Scan for the cell matching the given text and deliver its [X, Y] coordinate at center. 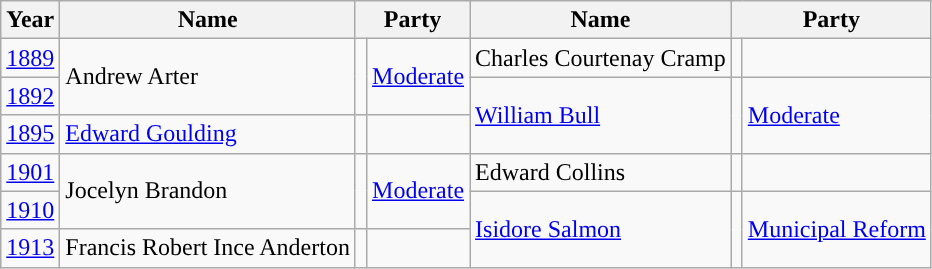
1892 [30, 96]
Isidore Salmon [601, 229]
Jocelyn Brandon [208, 191]
1913 [30, 248]
Charles Courtenay Cramp [601, 58]
Year [30, 20]
Francis Robert Ince Anderton [208, 248]
Edward Collins [601, 172]
Andrew Arter [208, 77]
1901 [30, 172]
William Bull [601, 115]
1889 [30, 58]
1895 [30, 134]
Municipal Reform [836, 229]
Edward Goulding [208, 134]
1910 [30, 210]
